Locate the cell with the specified text and output its [x, y] center coordinate. 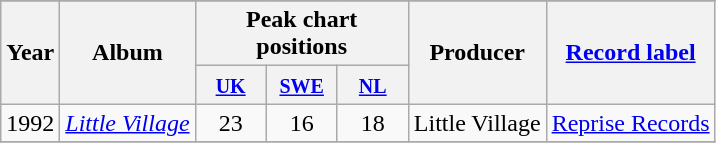
Reprise Records [630, 123]
Peak chart positions [302, 34]
Year [30, 52]
Producer [477, 52]
Record label [630, 52]
Album [128, 52]
UK [230, 85]
1992 [30, 123]
23 [230, 123]
18 [372, 123]
16 [302, 123]
NL [372, 85]
SWE [302, 85]
